Search for the cell housing the specified text and yield its [x, y] center coordinate. 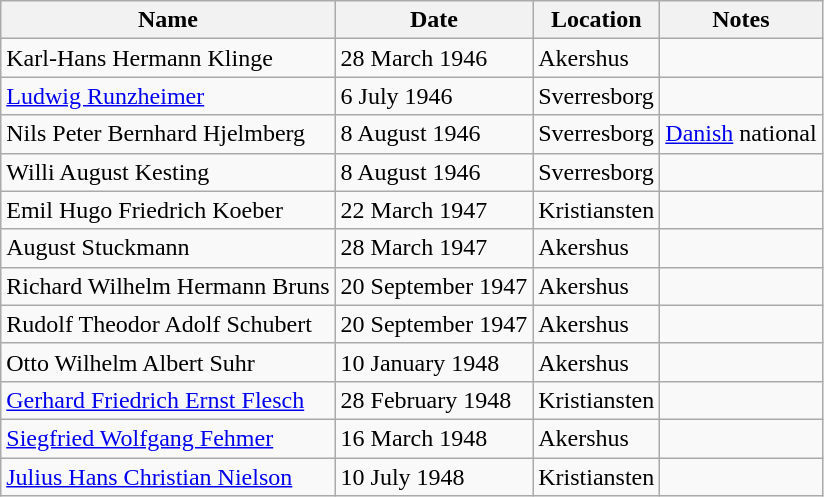
10 July 1948 [434, 477]
August Stuckmann [168, 248]
10 January 1948 [434, 362]
Location [596, 20]
Willi August Kesting [168, 172]
28 March 1946 [434, 58]
Julius Hans Christian Nielson [168, 477]
Danish national [741, 134]
Gerhard Friedrich Ernst Flesch [168, 400]
Karl-Hans Hermann Klinge [168, 58]
Richard Wilhelm Hermann Bruns [168, 286]
Name [168, 20]
16 March 1948 [434, 438]
Nils Peter Bernhard Hjelmberg [168, 134]
28 March 1947 [434, 248]
Siegfried Wolfgang Fehmer [168, 438]
6 July 1946 [434, 96]
28 February 1948 [434, 400]
Date [434, 20]
Otto Wilhelm Albert Suhr [168, 362]
Rudolf Theodor Adolf Schubert [168, 324]
Ludwig Runzheimer [168, 96]
22 March 1947 [434, 210]
Notes [741, 20]
Emil Hugo Friedrich Koeber [168, 210]
